From the cell containing the given text, extract its center point as [x, y] coordinate. 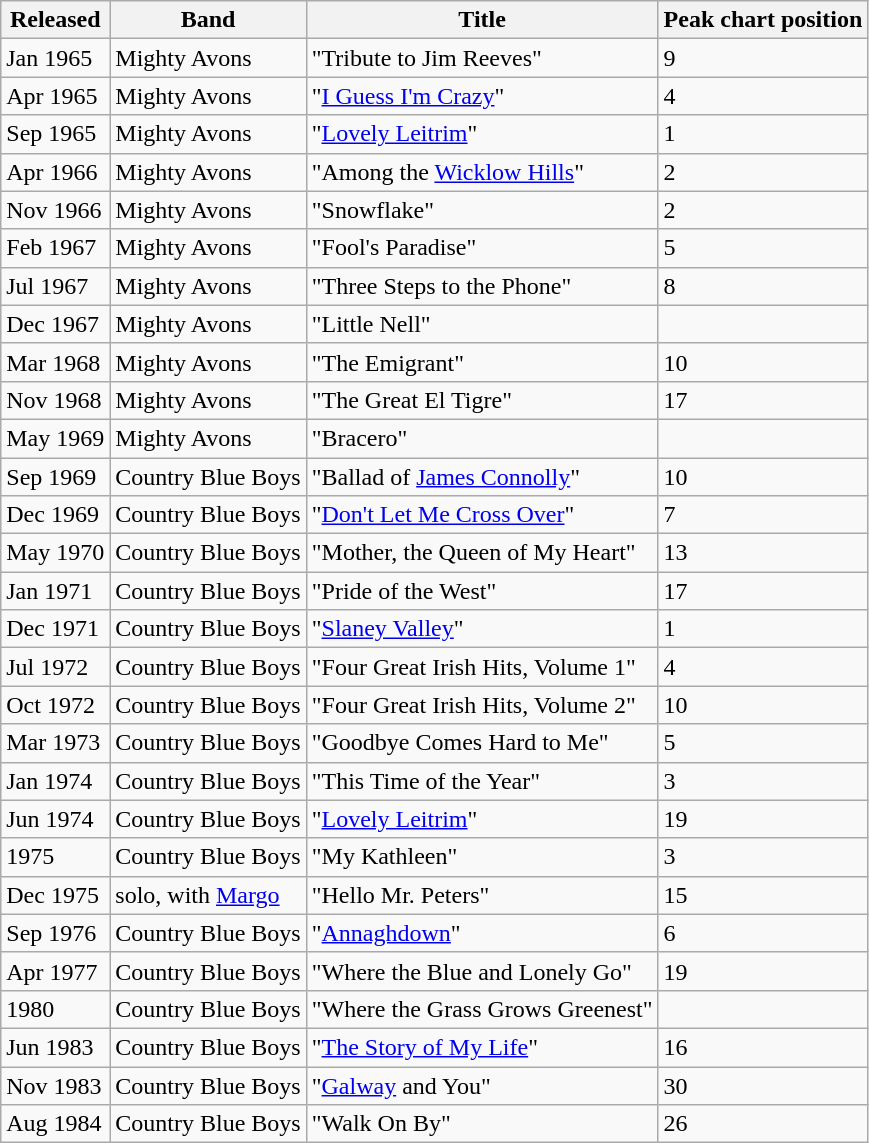
Title [482, 20]
Jun 1983 [56, 1047]
9 [763, 58]
6 [763, 933]
Sep 1965 [56, 134]
Feb 1967 [56, 248]
"The Emigrant" [482, 362]
Jan 1971 [56, 591]
Peak chart position [763, 20]
"Annaghdown" [482, 933]
Nov 1966 [56, 210]
"I Guess I'm Crazy" [482, 96]
"Bracero" [482, 438]
"Mother, the Queen of My Heart" [482, 553]
"The Great El Tigre" [482, 400]
"Fool's Paradise" [482, 248]
Jan 1974 [56, 781]
15 [763, 895]
13 [763, 553]
"Slaney Valley" [482, 629]
Apr 1965 [56, 96]
"Tribute to Jim Reeves" [482, 58]
Dec 1975 [56, 895]
"The Story of My Life" [482, 1047]
"Four Great Irish Hits, Volume 2" [482, 705]
"Pride of the West" [482, 591]
Dec 1969 [56, 515]
"Among the Wicklow Hills" [482, 172]
"Four Great Irish Hits, Volume 1" [482, 667]
solo, with Margo [208, 895]
"Snowflake" [482, 210]
Apr 1977 [56, 971]
"This Time of the Year" [482, 781]
"Hello Mr. Peters" [482, 895]
"Little Nell" [482, 324]
Band [208, 20]
Jul 1967 [56, 286]
26 [763, 1124]
Jul 1972 [56, 667]
8 [763, 286]
Sep 1976 [56, 933]
Nov 1983 [56, 1085]
"Goodbye Comes Hard to Me" [482, 743]
Aug 1984 [56, 1124]
"Where the Grass Grows Greenest" [482, 1009]
"Don't Let Me Cross Over" [482, 515]
"Where the Blue and Lonely Go" [482, 971]
Jun 1974 [56, 819]
Sep 1969 [56, 477]
"Walk On By" [482, 1124]
"Galway and You" [482, 1085]
"My Kathleen" [482, 857]
"Three Steps to the Phone" [482, 286]
Nov 1968 [56, 400]
1975 [56, 857]
1980 [56, 1009]
30 [763, 1085]
Apr 1966 [56, 172]
Mar 1973 [56, 743]
16 [763, 1047]
7 [763, 515]
May 1969 [56, 438]
Jan 1965 [56, 58]
"Ballad of James Connolly" [482, 477]
Mar 1968 [56, 362]
Dec 1971 [56, 629]
Oct 1972 [56, 705]
Released [56, 20]
Dec 1967 [56, 324]
May 1970 [56, 553]
